Search for the cell housing the specified text and yield its [x, y] center coordinate. 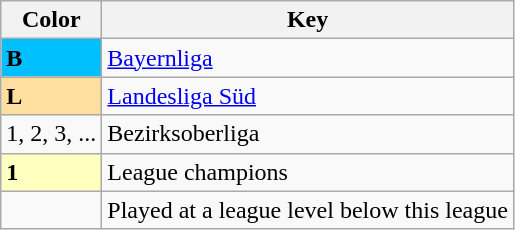
Key [308, 20]
B [52, 58]
Bayernliga [308, 58]
Landesliga Süd [308, 96]
1, 2, 3, ... [52, 134]
Played at a league level below this league [308, 210]
L [52, 96]
1 [52, 172]
League champions [308, 172]
Color [52, 20]
Bezirksoberliga [308, 134]
